Provide the (x, y) coordinate of the cell's center where the given text is located.  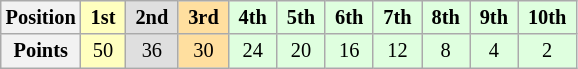
9th (494, 17)
7th (397, 17)
2 (547, 51)
50 (104, 51)
12 (397, 51)
5th (301, 17)
3rd (203, 17)
1st (104, 17)
4 (494, 51)
10th (547, 17)
8th (446, 17)
16 (349, 51)
30 (203, 51)
2nd (152, 17)
Position (41, 17)
20 (301, 51)
8 (446, 51)
4th (253, 17)
36 (152, 51)
6th (349, 17)
24 (253, 51)
Points (41, 51)
